Extract the (X, Y) coordinate from the center of the cell holding the provided text.  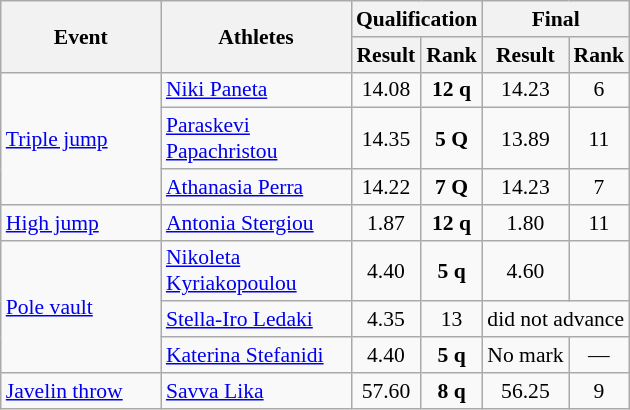
7 Q (452, 187)
No mark (525, 355)
4.60 (525, 270)
High jump (81, 223)
Triple jump (81, 138)
57.60 (386, 391)
Stella-Iro Ledaki (256, 320)
4.35 (386, 320)
Event (81, 36)
Antonia Stergiou (256, 223)
1.80 (525, 223)
9 (600, 391)
Savva Lika (256, 391)
14.08 (386, 90)
5 Q (452, 138)
Katerina Stefanidi (256, 355)
13.89 (525, 138)
14.22 (386, 187)
— (600, 355)
13 (452, 320)
Paraskevi Papachristou (256, 138)
Athanasia Perra (256, 187)
14.35 (386, 138)
Niki Paneta (256, 90)
Javelin throw (81, 391)
Nikoleta Kyriakopoulou (256, 270)
8 q (452, 391)
Qualification (416, 19)
6 (600, 90)
Pole vault (81, 306)
did not advance (556, 320)
56.25 (525, 391)
7 (600, 187)
1.87 (386, 223)
Final (556, 19)
Athletes (256, 36)
